Return (x, y) of the center of cell containing provided text 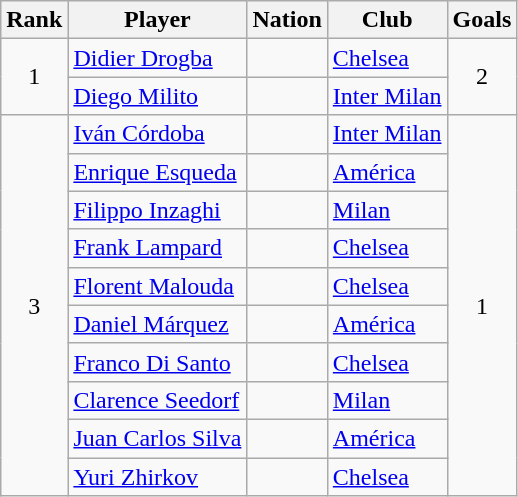
2 (482, 77)
Frank Lampard (158, 248)
Player (158, 20)
Franco Di Santo (158, 362)
Daniel Márquez (158, 324)
Filippo Inzaghi (158, 210)
3 (34, 306)
Diego Milito (158, 96)
Iván Córdoba (158, 134)
Didier Drogba (158, 58)
Enrique Esqueda (158, 172)
Juan Carlos Silva (158, 438)
Clarence Seedorf (158, 400)
Florent Malouda (158, 286)
Goals (482, 20)
Club (387, 20)
Yuri Zhirkov (158, 477)
Nation (287, 20)
Rank (34, 20)
